Search for the cell housing the specified text and yield its (x, y) center coordinate. 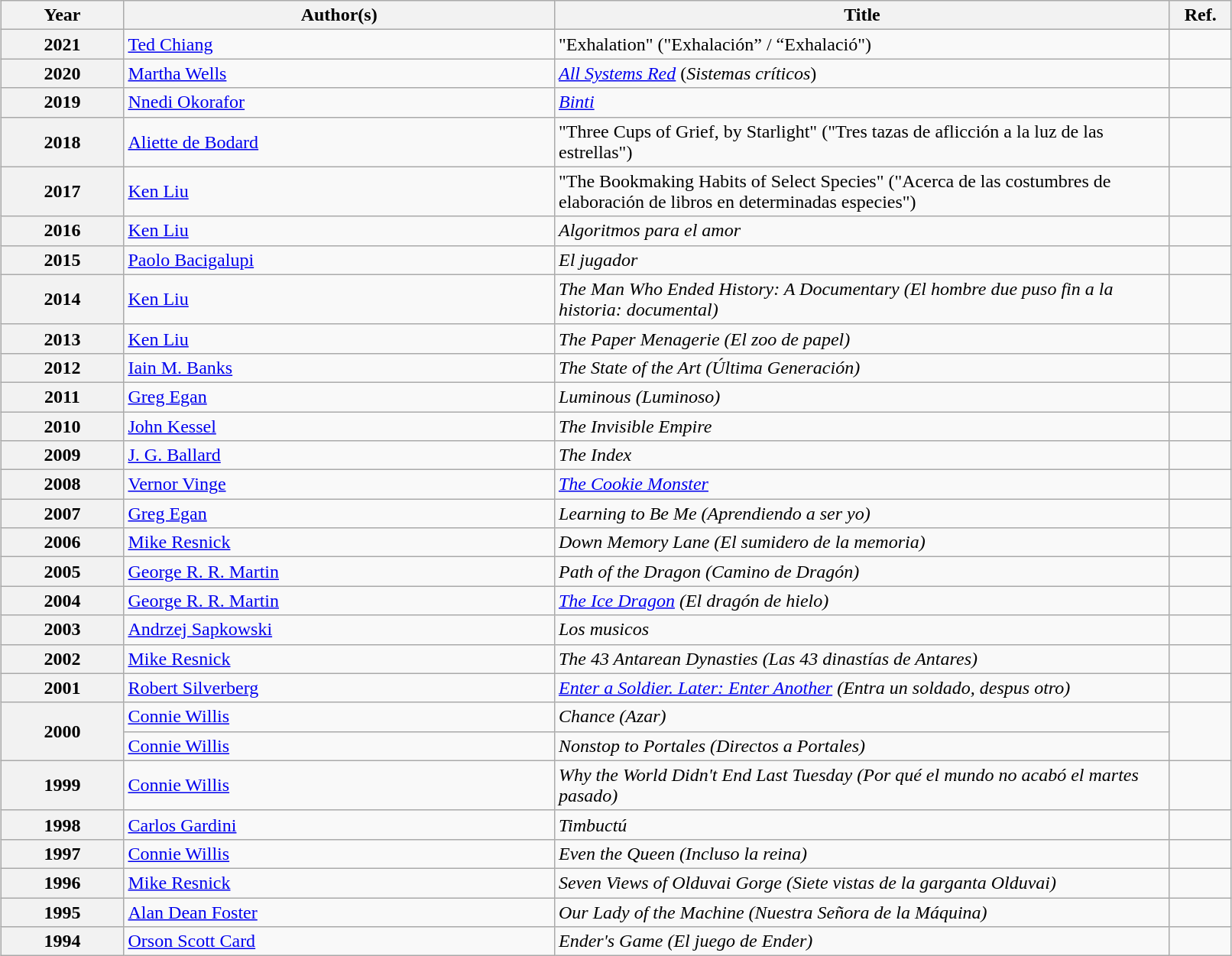
The Man Who Ended History: A Documentary (El hombre due puso fin a la historia: documental) (862, 300)
J. G. Ballard (339, 455)
Paolo Bacigalupi (339, 260)
Los musicos (862, 630)
Orson Scott Card (339, 941)
1995 (63, 912)
2017 (63, 191)
2015 (63, 260)
Ted Chiang (339, 44)
2001 (63, 688)
Our Lady of the Machine (Nuestra Señora de la Máquina) (862, 912)
Alan Dean Foster (339, 912)
The Cookie Monster (862, 484)
Why the World Didn't End Last Tuesday (Por qué el mundo no acabó el martes pasado) (862, 786)
2011 (63, 397)
2003 (63, 630)
Enter a Soldier. Later: Enter Another (Entra un soldado, despus otro) (862, 688)
2007 (63, 514)
The State of the Art (Última Generación) (862, 368)
The Invisible Empire (862, 426)
1997 (63, 854)
1996 (63, 883)
2019 (63, 102)
Title (862, 15)
Binti (862, 102)
Nonstop to Portales (Directos a Portales) (862, 746)
Even the Queen (Incluso la reina) (862, 854)
Author(s) (339, 15)
Down Memory Lane (El sumidero de la memoria) (862, 543)
Seven Views of Olduvai Gorge (Siete vistas de la garganta Olduvai) (862, 883)
1994 (63, 941)
El jugador (862, 260)
Iain M. Banks (339, 368)
2008 (63, 484)
The 43 Antarean Dynasties (Las 43 dinastías de Antares) (862, 659)
2002 (63, 659)
1998 (63, 825)
Timbuctú (862, 825)
Learning to Be Me (Aprendiendo a ser yo) (862, 514)
The Ice Dragon (El dragón de hielo) (862, 601)
2012 (63, 368)
Ref. (1200, 15)
Chance (Azar) (862, 717)
John Kessel (339, 426)
2009 (63, 455)
"Exhalation" ("Exhalación” / “Exhalació") (862, 44)
2005 (63, 572)
Algoritmos para el amor (862, 231)
All Systems Red (Sistemas críticos) (862, 73)
Carlos Gardini (339, 825)
Ender's Game (El juego de Ender) (862, 941)
2010 (63, 426)
"The Bookmaking Habits of Select Species" ("Acerca de las costumbres de elaboración de libros en determinadas especies") (862, 191)
The Index (862, 455)
Nnedi Okorafor (339, 102)
Andrzej Sapkowski (339, 630)
Year (63, 15)
2013 (63, 339)
Martha Wells (339, 73)
Vernor Vinge (339, 484)
Path of the Dragon (Camino de Dragón) (862, 572)
The Paper Menagerie (El zoo de papel) (862, 339)
2006 (63, 543)
2018 (63, 142)
"Three Cups of Grief, by Starlight" ("Tres tazas de aflicción a la luz de las estrellas") (862, 142)
1999 (63, 786)
Luminous (Luminoso) (862, 397)
Robert Silverberg (339, 688)
2016 (63, 231)
2000 (63, 731)
Aliette de Bodard (339, 142)
2004 (63, 601)
2014 (63, 300)
2020 (63, 73)
2021 (63, 44)
